For the text-containing cell, return its midpoint in [x, y] coordinate format. 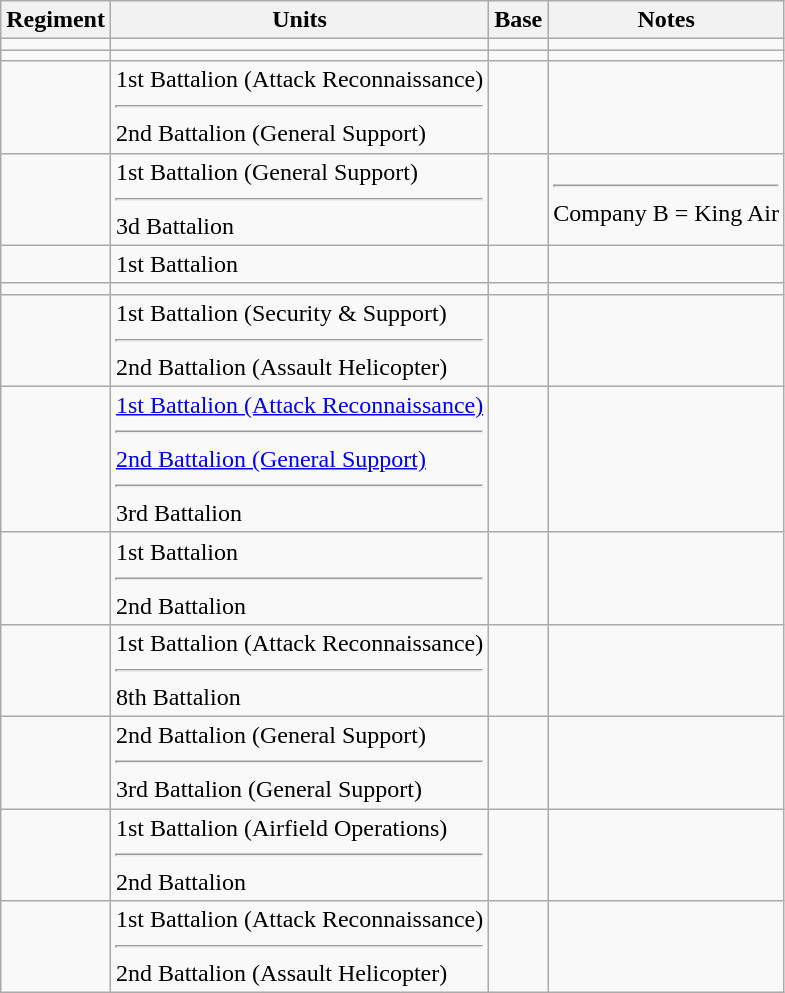
1st Battalion (General Support)3d Battalion [299, 199]
1st Battalion (Security & Support)2nd Battalion (Assault Helicopter) [299, 340]
Notes [666, 20]
1st Battalion (Attack Reconnaissance)8th Battalion [299, 670]
1st Battalion2nd Battalion [299, 578]
1st Battalion [299, 264]
2nd Battalion (General Support)3rd Battalion (General Support) [299, 762]
1st Battalion (Attack Reconnaissance)2nd Battalion (General Support) [299, 107]
Units [299, 20]
Regiment [56, 20]
1st Battalion (Airfield Operations)2nd Battalion [299, 854]
1st Battalion (Attack Reconnaissance)2nd Battalion (Assault Helicopter) [299, 947]
1st Battalion (Attack Reconnaissance)2nd Battalion (General Support)3rd Battalion [299, 459]
Base [518, 20]
Company B = King Air [666, 199]
